Find where the given text appears and provide that cell's center as [X, Y] coordinate. 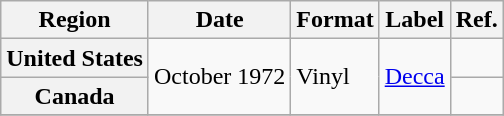
October 1972 [219, 77]
Ref. [476, 20]
Format [335, 20]
Date [219, 20]
Decca [414, 77]
Vinyl [335, 77]
United States [75, 58]
Label [414, 20]
Region [75, 20]
Canada [75, 96]
